Output the [x, y] coordinate of the center of the cell containing the given text.  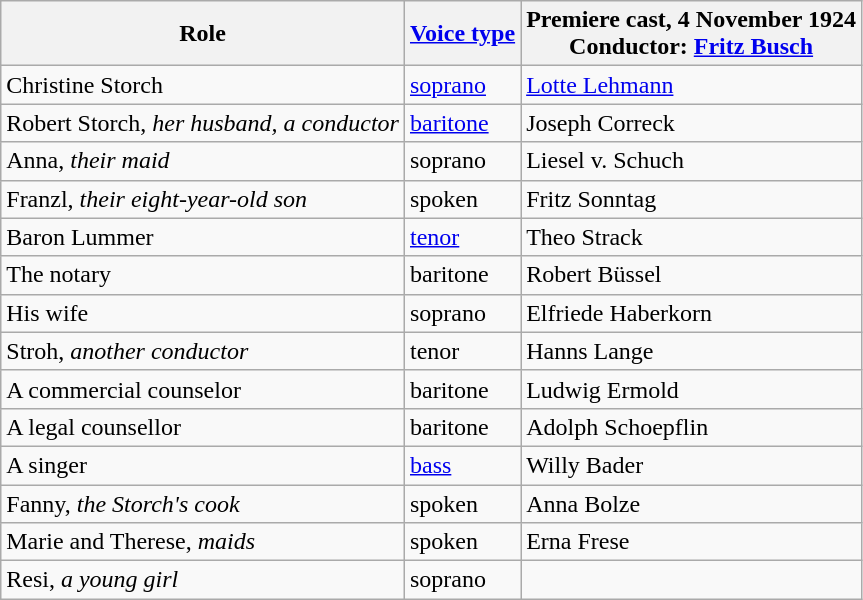
Hanns Lange [692, 351]
Marie and Therese, maids [203, 542]
Anna Bolze [692, 503]
Lotte Lehmann [692, 85]
Ludwig Ermold [692, 389]
Resi, a young girl [203, 580]
Robert Büssel [692, 275]
Premiere cast, 4 November 1924Conductor: Fritz Busch [692, 34]
Adolph Schoepflin [692, 427]
A singer [203, 465]
bass [462, 465]
Role [203, 34]
Liesel v. Schuch [692, 161]
Franzl, their eight-year-old son [203, 199]
Robert Storch, her husband, a conductor [203, 123]
Fanny, the Storch's cook [203, 503]
Theo Strack [692, 237]
Christine Storch [203, 85]
Elfriede Haberkorn [692, 313]
The notary [203, 275]
Voice type [462, 34]
Joseph Correck [692, 123]
A commercial counselor [203, 389]
Stroh, another conductor [203, 351]
His wife [203, 313]
Anna, their maid [203, 161]
Baron Lummer [203, 237]
A legal counsellor [203, 427]
Erna Frese [692, 542]
Willy Bader [692, 465]
Fritz Sonntag [692, 199]
